From the cell containing the given text, extract its center point as (X, Y) coordinate. 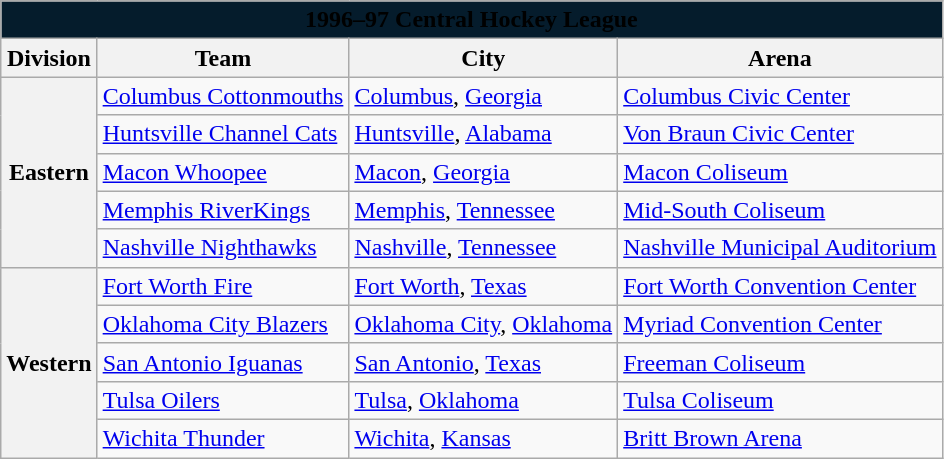
San Antonio Iguanas (223, 362)
Macon Coliseum (780, 172)
Huntsville, Alabama (484, 134)
Freeman Coliseum (780, 362)
1996–97 Central Hockey League (472, 20)
Myriad Convention Center (780, 324)
Columbus Civic Center (780, 96)
City (484, 58)
San Antonio, Texas (484, 362)
Memphis RiverKings (223, 210)
Fort Worth, Texas (484, 286)
Columbus Cottonmouths (223, 96)
Nashville Municipal Auditorium (780, 248)
Eastern (49, 172)
Macon, Georgia (484, 172)
Arena (780, 58)
Macon Whoopee (223, 172)
Oklahoma City Blazers (223, 324)
Fort Worth Convention Center (780, 286)
Tulsa Coliseum (780, 400)
Tulsa, Oklahoma (484, 400)
Oklahoma City, Oklahoma (484, 324)
Memphis, Tennessee (484, 210)
Von Braun Civic Center (780, 134)
Fort Worth Fire (223, 286)
Team (223, 58)
Division (49, 58)
Britt Brown Arena (780, 438)
Wichita Thunder (223, 438)
Columbus, Georgia (484, 96)
Tulsa Oilers (223, 400)
Wichita, Kansas (484, 438)
Mid-South Coliseum (780, 210)
Huntsville Channel Cats (223, 134)
Nashville, Tennessee (484, 248)
Western (49, 362)
Nashville Nighthawks (223, 248)
